Capture the cell that displays the provided text and extract its (X, Y) central coordinate. 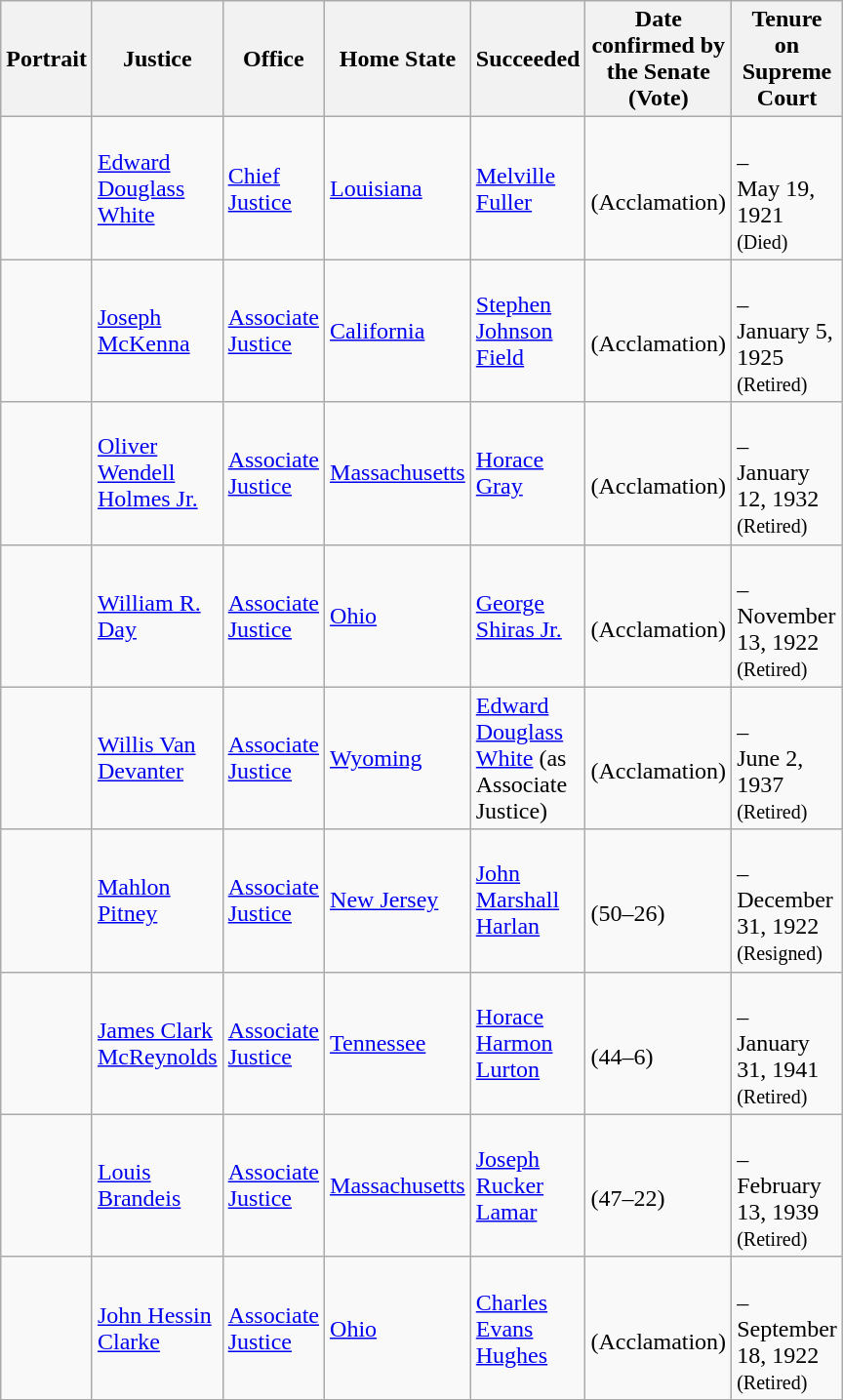
Date confirmed by the Senate(Vote) (659, 59)
Tenure on Supreme Court (787, 59)
William R. Day (157, 616)
Tennessee (398, 1043)
Portrait (47, 59)
California (398, 331)
–January 5, 1925(Retired) (787, 331)
–January 31, 1941(Retired) (787, 1043)
Office (273, 59)
New Jersey (398, 900)
(50–26) (659, 900)
–May 19, 1921(Died) (787, 188)
George Shiras Jr. (528, 616)
Chief Justice (273, 188)
John Hessin Clarke (157, 1328)
(47–22) (659, 1185)
John Marshall Harlan (528, 900)
Wyoming (398, 758)
Edward Douglass White (157, 188)
Stephen Johnson Field (528, 331)
Melville Fuller (528, 188)
Willis Van Devanter (157, 758)
Justice (157, 59)
Oliver Wendell Holmes Jr. (157, 473)
–February 13, 1939(Retired) (787, 1185)
Mahlon Pitney (157, 900)
Succeeded (528, 59)
Edward Douglass White (as Associate Justice) (528, 758)
Louisiana (398, 188)
–September 18, 1922(Retired) (787, 1328)
James Clark McReynolds (157, 1043)
–November 13, 1922(Retired) (787, 616)
Joseph Rucker Lamar (528, 1185)
–June 2, 1937(Retired) (787, 758)
Louis Brandeis (157, 1185)
–December 31, 1922(Resigned) (787, 900)
Home State (398, 59)
Joseph McKenna (157, 331)
(44–6) (659, 1043)
Horace Harmon Lurton (528, 1043)
Horace Gray (528, 473)
Charles Evans Hughes (528, 1328)
–January 12, 1932(Retired) (787, 473)
